Return the (X, Y) coordinate for the center point of the cell that contains the specified text.  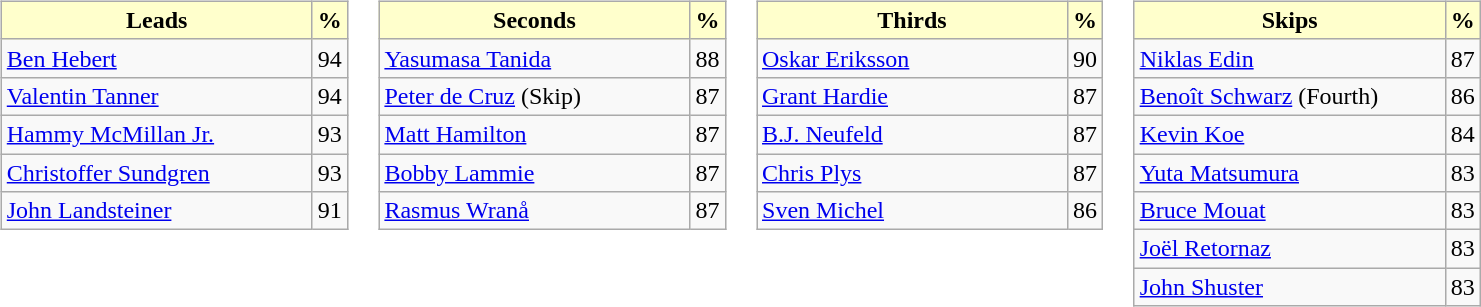
Leads (156, 20)
Thirds (912, 20)
Joël Retornaz (1290, 249)
Christoffer Sundgren (156, 173)
Valentin Tanner (156, 96)
Yuta Matsumura (1290, 173)
Bobby Lammie (534, 173)
Peter de Cruz (Skip) (534, 96)
Oskar Eriksson (912, 58)
Matt Hamilton (534, 134)
B.J. Neufeld (912, 134)
Kevin Koe (1290, 134)
Rasmus Wranå (534, 211)
Benoît Schwarz (Fourth) (1290, 96)
84 (1462, 134)
Niklas Edin (1290, 58)
Seconds (534, 20)
Skips (1290, 20)
Grant Hardie (912, 96)
90 (1086, 58)
John Shuster (1290, 287)
Chris Plys (912, 173)
Sven Michel (912, 211)
Bruce Mouat (1290, 211)
88 (708, 58)
Hammy McMillan Jr. (156, 134)
91 (330, 211)
Ben Hebert (156, 58)
John Landsteiner (156, 211)
Yasumasa Tanida (534, 58)
